Find where the given text appears and provide that cell's center as (x, y) coordinate. 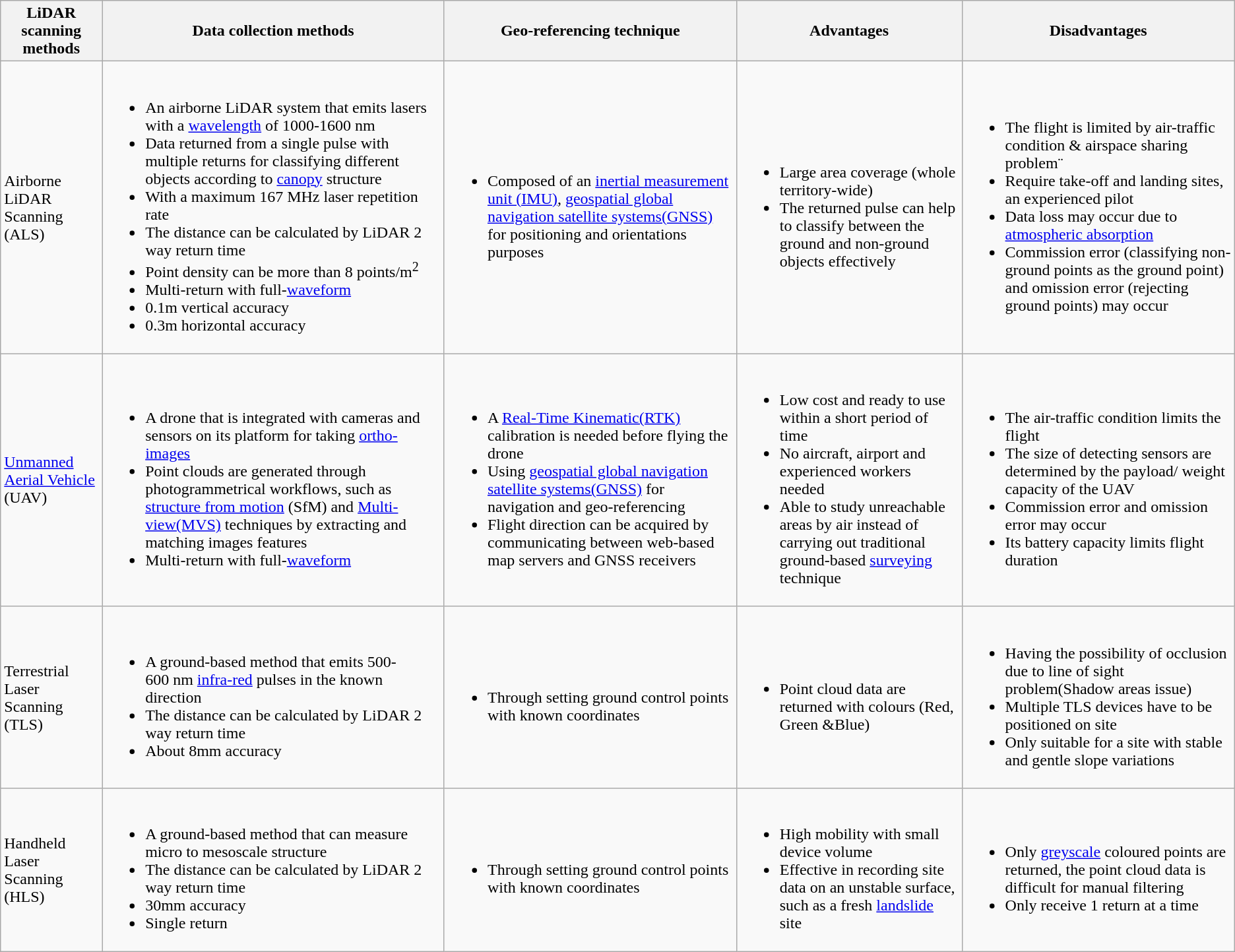
Only greyscale coloured points are returned, the point cloud data is difficult for manual filteringOnly receive 1 return at a time (1098, 870)
High mobility with small device volumeEffective in recording site data on an unstable surface, such as a fresh landslide site (849, 870)
Terrestrial Laser Scanning (TLS) (51, 697)
Advantages (849, 31)
Handheld Laser Scanning (HLS) (51, 870)
LiDAR scanning methods (51, 31)
Airborne LiDAR Scanning (ALS) (51, 208)
Composed of an inertial measurement unit (IMU), geospatial global navigation satellite systems(GNSS) for positioning and orientations purposes (590, 208)
Disadvantages (1098, 31)
Unmanned Aerial Vehicle (UAV) (51, 480)
Geo-referencing technique (590, 31)
Point cloud data are returned with colours (Red, Green &Blue) (849, 697)
Data collection methods (273, 31)
Large area coverage (whole territory-wide)The returned pulse can help to classify between the ground and non-ground objects effectively (849, 208)
